Extract the [x, y] coordinate from the center of the cell holding the provided text.  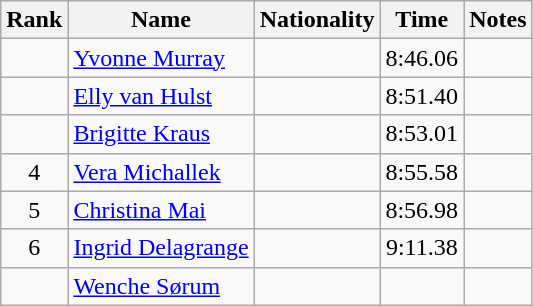
Vera Michallek [161, 172]
4 [34, 172]
5 [34, 210]
8:46.06 [422, 58]
Ingrid Delagrange [161, 248]
Yvonne Murray [161, 58]
6 [34, 248]
8:53.01 [422, 134]
8:55.58 [422, 172]
Nationality [317, 20]
8:51.40 [422, 96]
Time [422, 20]
Name [161, 20]
8:56.98 [422, 210]
Rank [34, 20]
Christina Mai [161, 210]
Elly van Hulst [161, 96]
Wenche Sørum [161, 286]
Brigitte Kraus [161, 134]
9:11.38 [422, 248]
Notes [498, 20]
